Scan for the cell matching the given text and deliver its (x, y) coordinate at center. 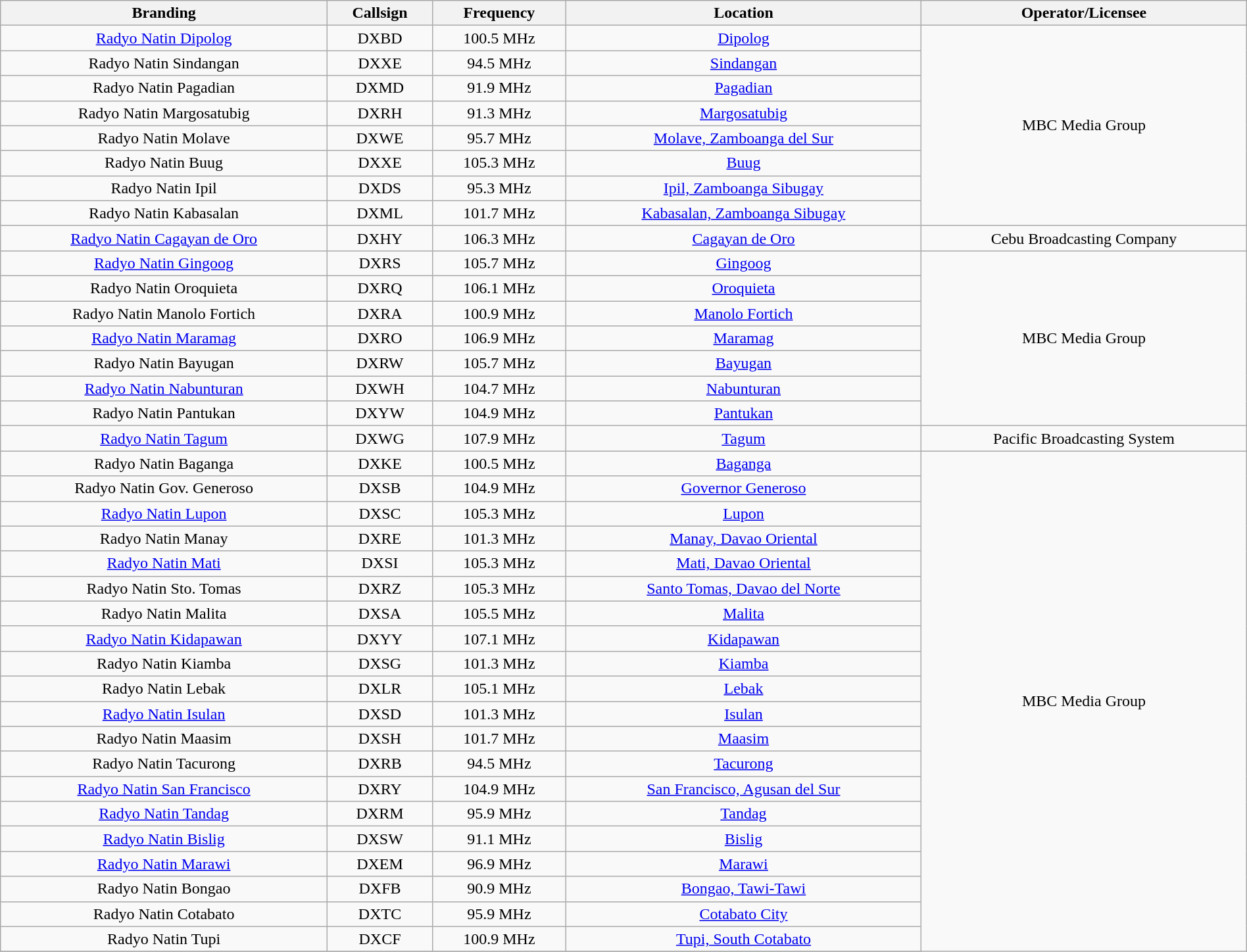
106.3 MHz (500, 238)
Radyo Natin San Francisco (164, 789)
DXSB (379, 488)
Tupi, South Cotabato (743, 939)
Radyo Natin Malita (164, 613)
DXHY (379, 238)
Radyo Natin Baganga (164, 464)
Radyo Natin Gov. Generoso (164, 488)
DXRY (379, 789)
Radyo Natin Maramag (164, 339)
Baganga (743, 464)
Manay, Davao Oriental (743, 538)
DXRZ (379, 588)
DXYW (379, 414)
Operator/Licensee (1084, 13)
107.9 MHz (500, 439)
Mati, Davao Oriental (743, 563)
Malita (743, 613)
Radyo Natin Kiamba (164, 663)
Radyo Natin Tandag (164, 814)
DXKE (379, 464)
Cebu Broadcasting Company (1084, 238)
DXYY (379, 638)
Radyo Natin Ipil (164, 188)
DXRO (379, 339)
Gingoog (743, 263)
105.1 MHz (500, 688)
Radyo Natin Mati (164, 563)
DXSI (379, 563)
DXRM (379, 814)
Radyo Natin Bislig (164, 839)
Cotabato City (743, 914)
Radyo Natin Gingoog (164, 263)
Radyo Natin Bayugan (164, 364)
DXRH (379, 113)
Kiamba (743, 663)
Lupon (743, 513)
Radyo Natin Oroquieta (164, 288)
DXMD (379, 88)
DXDS (379, 188)
Callsign (379, 13)
95.3 MHz (500, 188)
DXCF (379, 939)
Radyo Natin Lebak (164, 688)
96.9 MHz (500, 864)
Radyo Natin Manolo Fortich (164, 314)
Buug (743, 163)
DXFB (379, 889)
Radyo Natin Bongao (164, 889)
DXEM (379, 864)
Radyo Natin Kidapawan (164, 638)
DXRE (379, 538)
Radyo Natin Cagayan de Oro (164, 238)
DXRB (379, 764)
Radyo Natin Sto. Tomas (164, 588)
Radyo Natin Tagum (164, 439)
Kabasalan, Zamboanga Sibugay (743, 213)
DXSG (379, 663)
Radyo Natin Kabasalan (164, 213)
Nabunturan (743, 389)
Location (743, 13)
DXWG (379, 439)
Pagadian (743, 88)
Radyo Natin Isulan (164, 713)
Manolo Fortich (743, 314)
DXWH (379, 389)
Governor Generoso (743, 488)
Kidapawan (743, 638)
Molave, Zamboanga del Sur (743, 138)
DXSD (379, 713)
Marawi (743, 864)
Bislig (743, 839)
Sindangan (743, 63)
91.1 MHz (500, 839)
DXML (379, 213)
Bongao, Tawi-Tawi (743, 889)
DXRS (379, 263)
DXSC (379, 513)
91.9 MHz (500, 88)
Radyo Natin Manay (164, 538)
Radyo Natin Sindangan (164, 63)
Lebak (743, 688)
Radyo Natin Tupi (164, 939)
105.5 MHz (500, 613)
Dipolog (743, 38)
Ipil, Zamboanga Sibugay (743, 188)
Maramag (743, 339)
95.7 MHz (500, 138)
90.9 MHz (500, 889)
106.9 MHz (500, 339)
Margosatubig (743, 113)
Tacurong (743, 764)
Radyo Natin Pagadian (164, 88)
Radyo Natin Marawi (164, 864)
Pantukan (743, 414)
Radyo Natin Buug (164, 163)
DXSA (379, 613)
DXWE (379, 138)
DXRW (379, 364)
Bayugan (743, 364)
Radyo Natin Maasim (164, 739)
Oroquieta (743, 288)
DXTC (379, 914)
Radyo Natin Tacurong (164, 764)
Isulan (743, 713)
DXSH (379, 739)
DXSW (379, 839)
106.1 MHz (500, 288)
91.3 MHz (500, 113)
Radyo Natin Nabunturan (164, 389)
DXRQ (379, 288)
Frequency (500, 13)
DXLR (379, 688)
Radyo Natin Dipolog (164, 38)
Radyo Natin Pantukan (164, 414)
Santo Tomas, Davao del Norte (743, 588)
Tandag (743, 814)
Radyo Natin Cotabato (164, 914)
Tagum (743, 439)
Branding (164, 13)
San Francisco, Agusan del Sur (743, 789)
Cagayan de Oro (743, 238)
DXBD (379, 38)
DXRA (379, 314)
Radyo Natin Lupon (164, 513)
Radyo Natin Molave (164, 138)
107.1 MHz (500, 638)
Maasim (743, 739)
104.7 MHz (500, 389)
Pacific Broadcasting System (1084, 439)
Radyo Natin Margosatubig (164, 113)
